Detect which cell encompasses the target text, then output its [x, y] center coordinate. 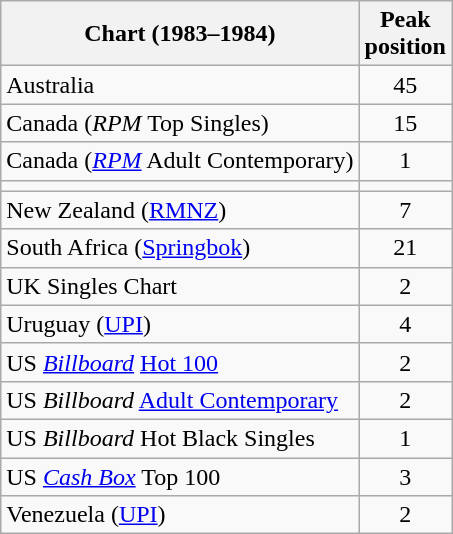
7 [405, 210]
Peakposition [405, 34]
Canada (RPM Adult Contemporary) [180, 161]
45 [405, 85]
Uruguay (UPI) [180, 324]
UK Singles Chart [180, 286]
3 [405, 477]
US Billboard Adult Contemporary [180, 400]
US Cash Box Top 100 [180, 477]
21 [405, 248]
Australia [180, 85]
Chart (1983–1984) [180, 34]
Venezuela (UPI) [180, 515]
Canada (RPM Top Singles) [180, 123]
South Africa (Springbok) [180, 248]
New Zealand (RMNZ) [180, 210]
US Billboard Hot 100 [180, 362]
US Billboard Hot Black Singles [180, 438]
15 [405, 123]
4 [405, 324]
